Search for the cell housing the specified text and yield its [x, y] center coordinate. 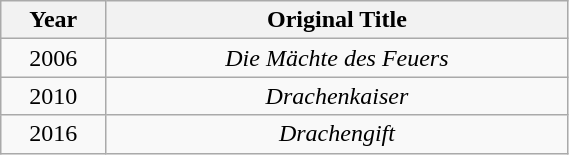
Original Title [337, 20]
Drachengift [337, 134]
Drachenkaiser [337, 96]
2016 [54, 134]
Die Mächte des Feuers [337, 58]
Year [54, 20]
2010 [54, 96]
2006 [54, 58]
